Return the (x, y) coordinate for the center point of the cell that contains the specified text.  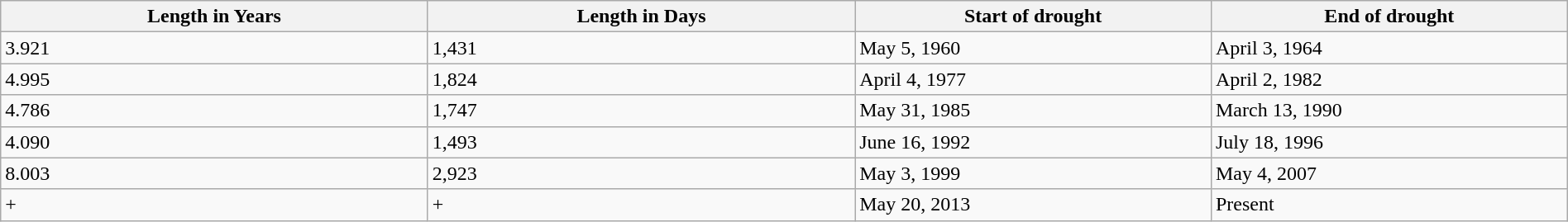
End of drought (1389, 17)
2,923 (641, 173)
4.090 (214, 142)
April 3, 1964 (1389, 48)
May 4, 2007 (1389, 173)
Length in Days (641, 17)
May 5, 1960 (1034, 48)
Present (1389, 205)
1,431 (641, 48)
May 3, 1999 (1034, 173)
4.995 (214, 79)
April 4, 1977 (1034, 79)
1,493 (641, 142)
June 16, 1992 (1034, 142)
April 2, 1982 (1389, 79)
1,824 (641, 79)
1,747 (641, 111)
8.003 (214, 173)
March 13, 1990 (1389, 111)
May 31, 1985 (1034, 111)
Length in Years (214, 17)
Start of drought (1034, 17)
July 18, 1996 (1389, 142)
May 20, 2013 (1034, 205)
3.921 (214, 48)
4.786 (214, 111)
